From the cell containing the given text, extract its center point as (X, Y) coordinate. 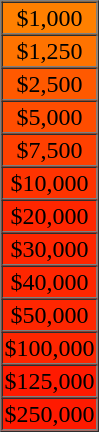
$20,000 (50, 216)
$125,000 (50, 380)
$30,000 (50, 248)
$250,000 (50, 414)
$1,000 (50, 18)
$10,000 (50, 182)
$5,000 (50, 116)
$100,000 (50, 348)
$1,250 (50, 50)
$40,000 (50, 282)
$50,000 (50, 314)
$2,500 (50, 84)
$7,500 (50, 150)
